Search for the cell housing the specified text and yield its (X, Y) center coordinate. 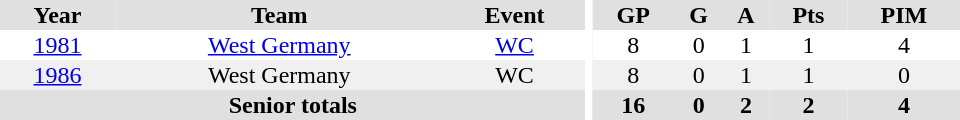
G (698, 15)
Pts (808, 15)
PIM (904, 15)
16 (633, 105)
GP (633, 15)
Team (280, 15)
1986 (58, 75)
1981 (58, 45)
Senior totals (293, 105)
Year (58, 15)
A (746, 15)
Event (515, 15)
